Scan for the cell matching the given text and deliver its (X, Y) coordinate at center. 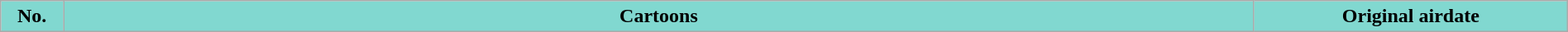
No. (32, 16)
Original airdate (1411, 16)
Cartoons (659, 16)
